Identify which cell holds the provided text, then report its [X, Y] central coordinate. 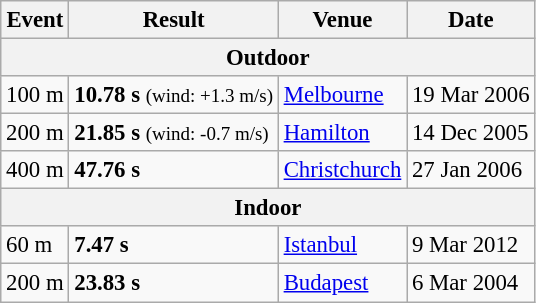
14 Dec 2005 [471, 133]
60 m [35, 245]
Outdoor [268, 58]
Indoor [268, 208]
Istanbul [342, 245]
6 Mar 2004 [471, 283]
Christchurch [342, 170]
19 Mar 2006 [471, 95]
100 m [35, 95]
23.83 s [174, 283]
27 Jan 2006 [471, 170]
21.85 s (wind: -0.7 m/s) [174, 133]
Budapest [342, 283]
9 Mar 2012 [471, 245]
Result [174, 20]
400 m [35, 170]
Date [471, 20]
Hamilton [342, 133]
7.47 s [174, 245]
47.76 s [174, 170]
Melbourne [342, 95]
Event [35, 20]
10.78 s (wind: +1.3 m/s) [174, 95]
Venue [342, 20]
